Extract the [X, Y] coordinate from the center of the cell holding the provided text.  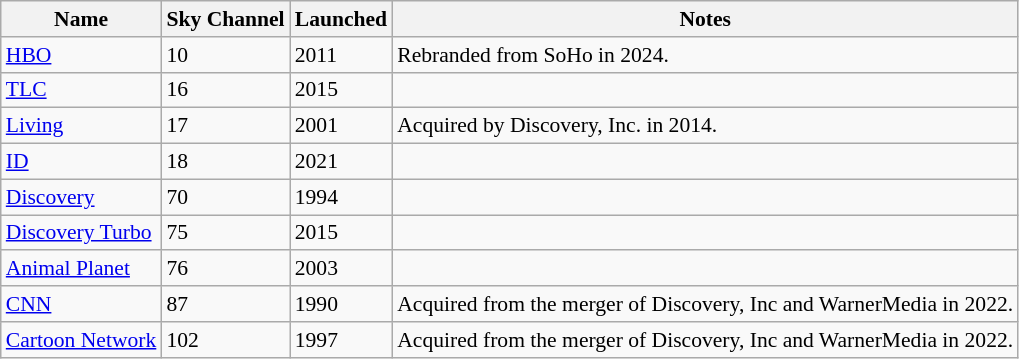
2021 [342, 162]
CNN [82, 304]
TLC [82, 90]
18 [225, 162]
70 [225, 197]
Discovery Turbo [82, 233]
76 [225, 269]
Notes [705, 19]
87 [225, 304]
16 [225, 90]
10 [225, 55]
Cartoon Network [82, 340]
Living [82, 126]
17 [225, 126]
Discovery [82, 197]
Rebranded from SoHo in 2024. [705, 55]
2011 [342, 55]
102 [225, 340]
Acquired by Discovery, Inc. in 2014. [705, 126]
ID [82, 162]
75 [225, 233]
1997 [342, 340]
Name [82, 19]
Sky Channel [225, 19]
Animal Planet [82, 269]
2003 [342, 269]
Launched [342, 19]
HBO [82, 55]
1990 [342, 304]
1994 [342, 197]
2001 [342, 126]
